Output the [x, y] coordinate of the center of the cell containing the given text.  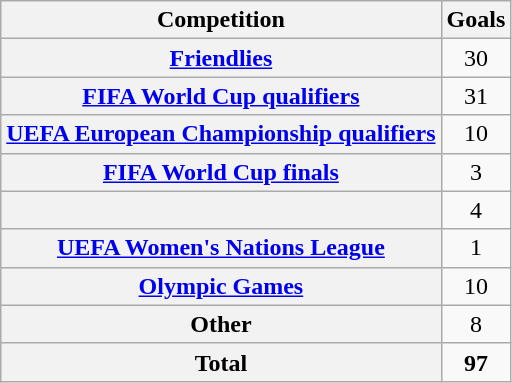
Competition [221, 20]
31 [476, 96]
4 [476, 210]
Total [221, 362]
FIFA World Cup qualifiers [221, 96]
8 [476, 324]
30 [476, 58]
3 [476, 172]
1 [476, 248]
Olympic Games [221, 286]
Friendlies [221, 58]
Goals [476, 20]
FIFA World Cup finals [221, 172]
Other [221, 324]
UEFA Women's Nations League [221, 248]
97 [476, 362]
UEFA European Championship qualifiers [221, 134]
